Return the (x, y) coordinate for the center point of the cell that contains the specified text.  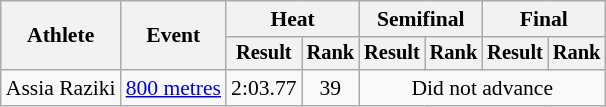
Athlete (61, 36)
Event (174, 36)
2:03.77 (264, 88)
800 metres (174, 88)
Heat (292, 19)
Final (544, 19)
Assia Raziki (61, 88)
Did not advance (482, 88)
39 (331, 88)
Semifinal (420, 19)
